Find where the given text appears and provide that cell's center as (X, Y) coordinate. 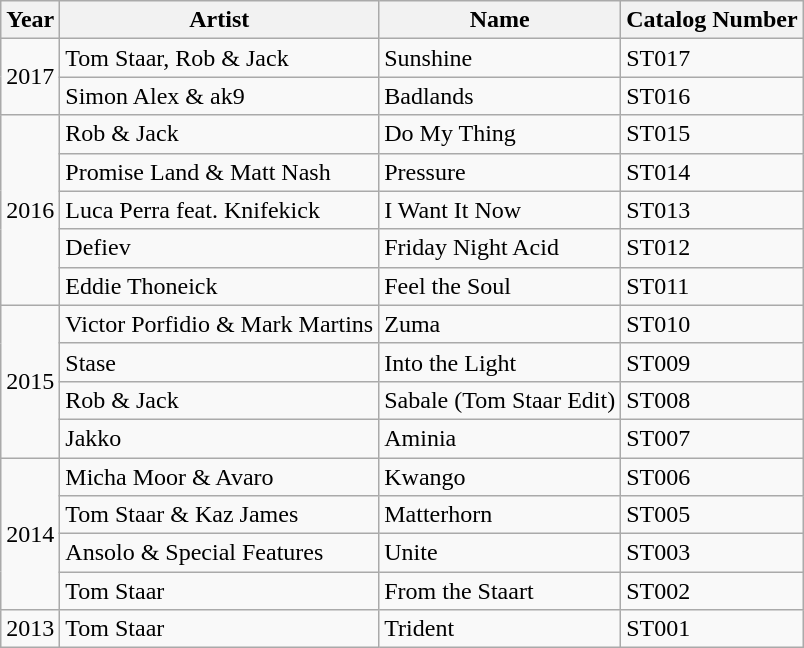
2016 (30, 210)
2015 (30, 381)
ST012 (712, 248)
Catalog Number (712, 20)
Defiev (220, 248)
ST016 (712, 96)
Luca Perra feat. Knifekick (220, 210)
ST003 (712, 553)
Unite (500, 553)
Sunshine (500, 58)
Trident (500, 629)
Badlands (500, 96)
Sabale (Tom Staar Edit) (500, 400)
2014 (30, 534)
Friday Night Acid (500, 248)
Eddie Thoneick (220, 286)
ST014 (712, 172)
Aminia (500, 438)
Victor Porfidio & Mark Martins (220, 324)
Tom Staar, Rob & Jack (220, 58)
From the Staart (500, 591)
ST007 (712, 438)
ST008 (712, 400)
Name (500, 20)
Matterhorn (500, 515)
Into the Light (500, 362)
Artist (220, 20)
ST015 (712, 134)
I Want It Now (500, 210)
Year (30, 20)
Ansolo & Special Features (220, 553)
Micha Moor & Avaro (220, 477)
Pressure (500, 172)
ST011 (712, 286)
Simon Alex & ak9 (220, 96)
Jakko (220, 438)
ST010 (712, 324)
Promise Land & Matt Nash (220, 172)
ST013 (712, 210)
Stase (220, 362)
2013 (30, 629)
ST017 (712, 58)
ST009 (712, 362)
Zuma (500, 324)
2017 (30, 77)
ST002 (712, 591)
ST006 (712, 477)
ST001 (712, 629)
Feel the Soul (500, 286)
Kwango (500, 477)
Do My Thing (500, 134)
Tom Staar & Kaz James (220, 515)
ST005 (712, 515)
